For the text-containing cell, return its midpoint in (X, Y) coordinate format. 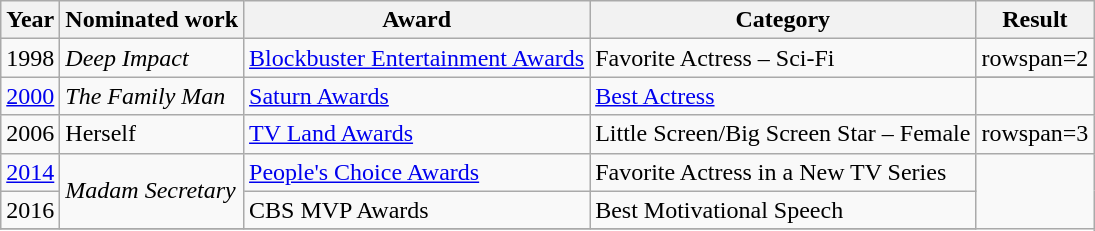
Best Motivational Speech (783, 210)
Herself (152, 134)
Favorite Actress in a New TV Series (783, 172)
2014 (30, 172)
1998 (30, 58)
rowspan=2 (1035, 58)
Nominated work (152, 20)
Year (30, 20)
Award (417, 20)
Little Screen/Big Screen Star – Female (783, 134)
Madam Secretary (152, 191)
Deep Impact (152, 58)
2016 (30, 210)
CBS MVP Awards (417, 210)
Favorite Actress – Sci-Fi (783, 58)
rowspan=3 (1035, 134)
Blockbuster Entertainment Awards (417, 58)
Best Actress (783, 96)
TV Land Awards (417, 134)
Saturn Awards (417, 96)
Result (1035, 20)
2000 (30, 96)
Category (783, 20)
People's Choice Awards (417, 172)
The Family Man (152, 96)
2006 (30, 134)
